Output the (x, y) coordinate of the center of the cell containing the given text.  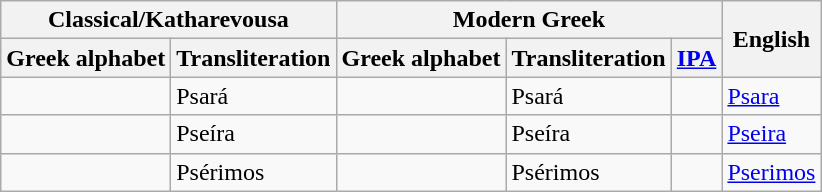
Pseira (772, 134)
IPA (696, 58)
Modern Greek (529, 20)
Pserimos (772, 172)
Psara (772, 96)
English (772, 39)
Classical/Katharevousa (168, 20)
